Extract the [X, Y] coordinate from the center of the cell holding the provided text.  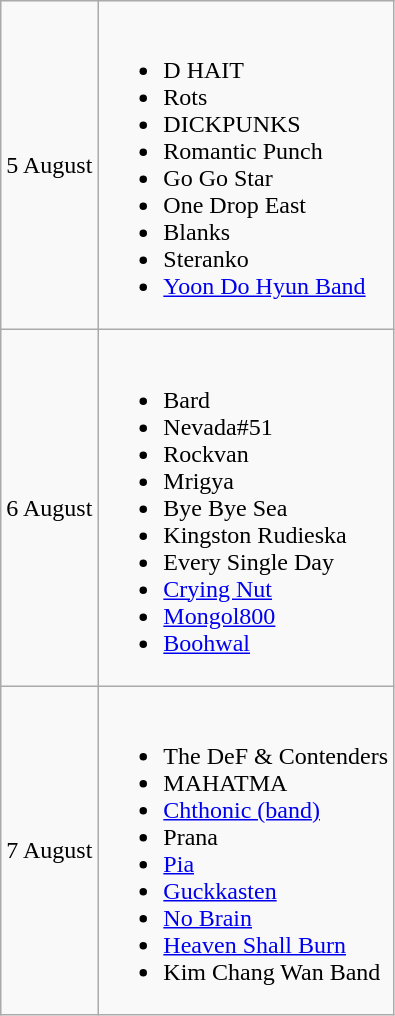
Bard Nevada#51 Rockvan Mrigya Bye Bye Sea Kingston Rudieska Every Single Day Crying Nut Mongol800 Boohwal [246, 508]
6 August [50, 508]
7 August [50, 850]
D HAIT Rots DICKPUNKS Romantic Punch Go Go Star One Drop East Blanks Steranko Yoon Do Hyun Band [246, 166]
5 August [50, 166]
The DeF & Contenders MAHATMA Chthonic (band) Prana Pia Guckkasten No Brain Heaven Shall Burn Kim Chang Wan Band [246, 850]
